Pinpoint the cell where the given text exists, returning its [x, y] midpoint coordinate. 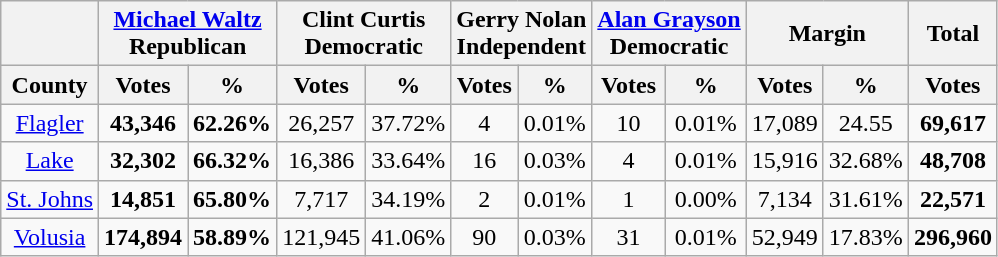
41.06% [408, 237]
48,708 [952, 161]
2 [484, 199]
58.89% [232, 237]
County [50, 85]
Lake [50, 161]
0.00% [706, 199]
10 [628, 123]
296,960 [952, 237]
St. Johns [50, 199]
69,617 [952, 123]
34.19% [408, 199]
16 [484, 161]
Alan GraysonDemocratic [669, 34]
31.61% [866, 199]
7,717 [322, 199]
31 [628, 237]
Clint CurtisDemocratic [364, 34]
32.68% [866, 161]
Flagler [50, 123]
37.72% [408, 123]
52,949 [784, 237]
17,089 [784, 123]
Michael WaltzRepublican [188, 34]
Margin [827, 34]
24.55 [866, 123]
90 [484, 237]
Gerry NolanIndependent [522, 34]
16,386 [322, 161]
174,894 [144, 237]
62.26% [232, 123]
22,571 [952, 199]
32,302 [144, 161]
15,916 [784, 161]
66.32% [232, 161]
65.80% [232, 199]
1 [628, 199]
Volusia [50, 237]
7,134 [784, 199]
33.64% [408, 161]
43,346 [144, 123]
Total [952, 34]
26,257 [322, 123]
121,945 [322, 237]
17.83% [866, 237]
14,851 [144, 199]
